Detect which cell encompasses the target text, then output its [x, y] center coordinate. 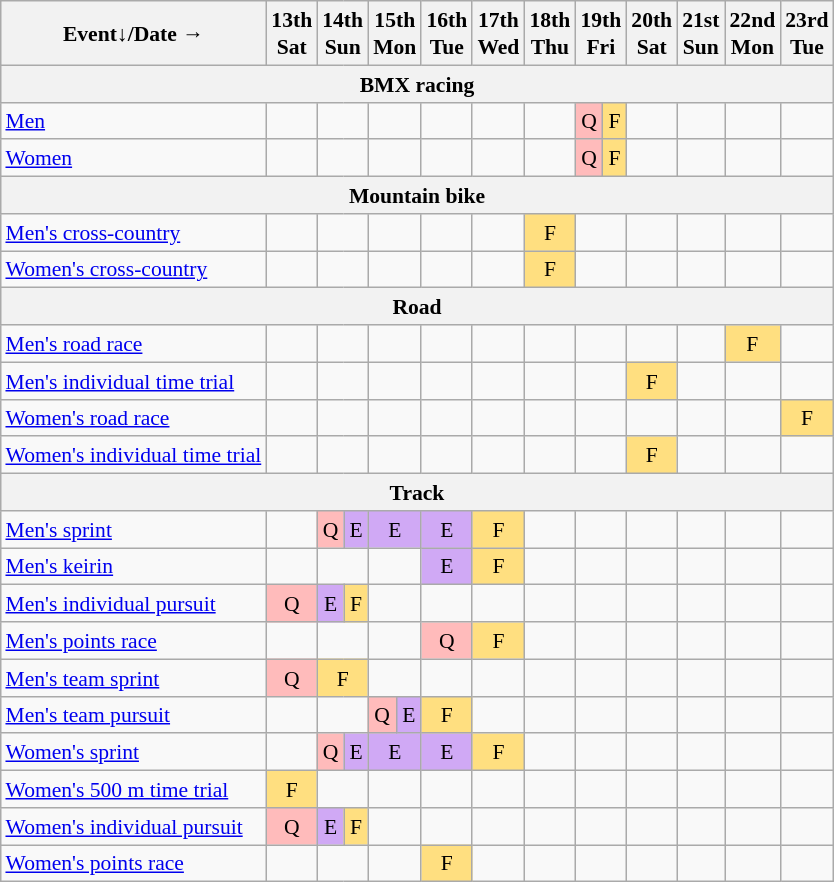
14thSun [342, 33]
Women's individual pursuit [133, 826]
23rdTue [806, 33]
BMX racing [416, 84]
17thWed [498, 33]
Women's individual time trial [133, 454]
Women's sprint [133, 752]
13thSat [292, 33]
Women's 500 m time trial [133, 788]
Road [416, 306]
22ndMon [752, 33]
Men's individual time trial [133, 380]
Men's points race [133, 640]
Men's sprint [133, 528]
Women's cross-country [133, 268]
16thTue [446, 33]
19thFri [600, 33]
21stSun [700, 33]
Men [133, 120]
20thSat [652, 33]
Men's team sprint [133, 678]
18thThu [550, 33]
Women [133, 158]
Men's individual pursuit [133, 604]
Mountain bike [416, 194]
Women's points race [133, 862]
Men's keirin [133, 566]
Men's cross-country [133, 232]
Track [416, 492]
Men's road race [133, 344]
Women's road race [133, 418]
15thMon [394, 33]
Men's team pursuit [133, 714]
Event↓/Date → [133, 33]
